From the cell containing the given text, extract its center point as [X, Y] coordinate. 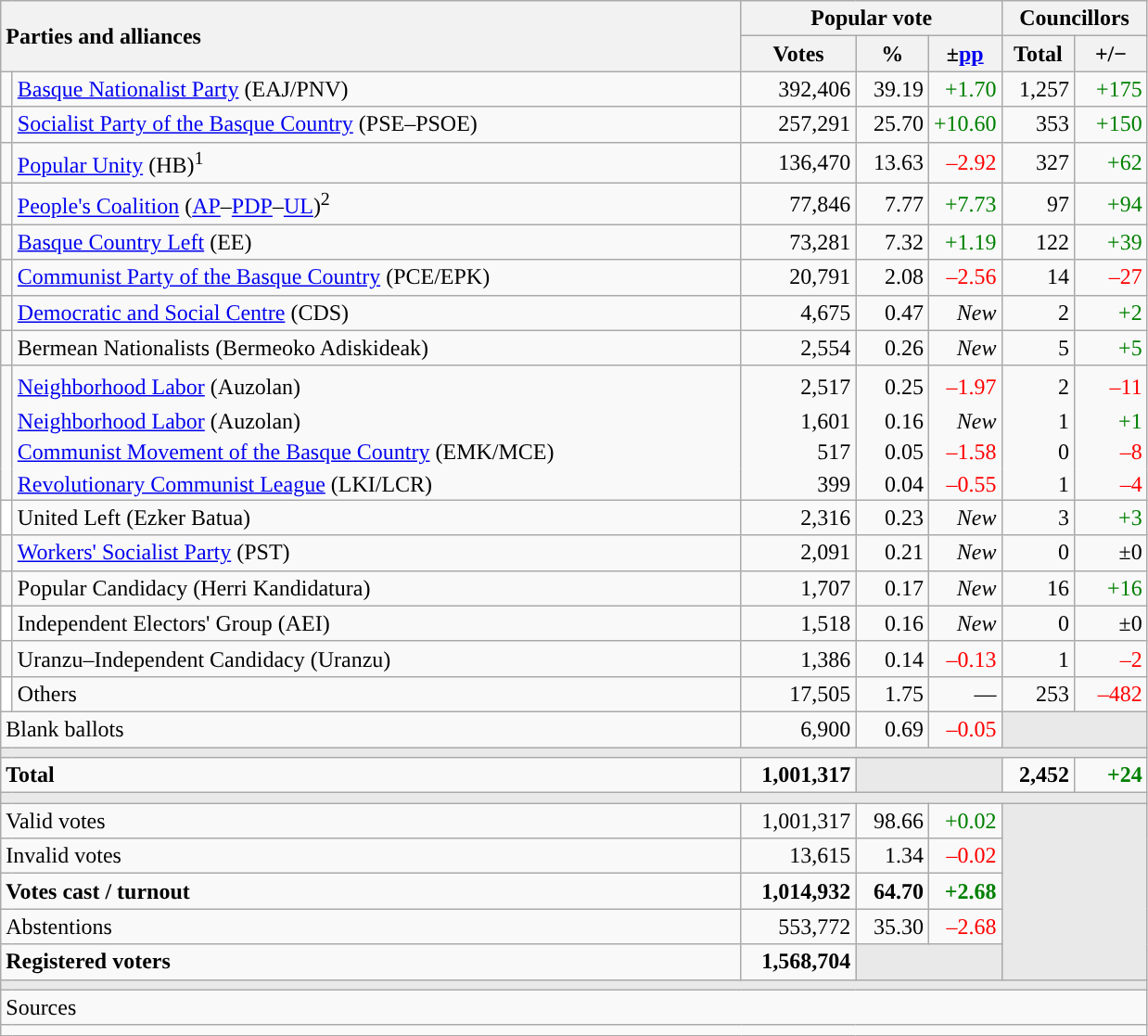
3 [1039, 518]
16 [1039, 588]
Abstentions [371, 927]
Popular Unity (HB)1 [376, 163]
+1 [1111, 422]
Votes cast / turnout [371, 891]
Basque Nationalist Party (EAJ/PNV) [376, 89]
+62 [1111, 163]
–2.92 [964, 163]
98.66 [892, 821]
Invalid votes [371, 856]
Valid votes [371, 821]
–2.56 [964, 277]
Democratic and Social Centre (CDS) [376, 313]
1,601 [798, 422]
Registered voters [371, 962]
7.77 [892, 204]
257,291 [798, 124]
Sources [574, 1007]
Independent Electors' Group (AEI) [376, 623]
13,615 [798, 856]
136,470 [798, 163]
% [892, 54]
Basque Country Left (EE) [376, 242]
Popular Candidacy (Herri Kandidatura) [376, 588]
Workers' Socialist Party (PST) [376, 553]
35.30 [892, 927]
+1.19 [964, 242]
–482 [1111, 694]
–0.55 [964, 484]
1.75 [892, 694]
4,675 [798, 313]
399 [798, 484]
6,900 [798, 729]
+5 [1111, 348]
353 [1039, 124]
United Left (Ezker Batua) [376, 518]
Councillors [1074, 19]
+16 [1111, 588]
Bermean Nationalists (Bermeoko Adiskideak) [376, 348]
13.63 [892, 163]
–27 [1111, 277]
327 [1039, 163]
Popular vote [872, 19]
0.05 [892, 453]
+3 [1111, 518]
2,091 [798, 553]
2.08 [892, 277]
+0.02 [964, 821]
–11 [1111, 386]
+2 [1111, 313]
1,014,932 [798, 891]
–0.13 [964, 659]
7.32 [892, 242]
±pp [964, 54]
0.04 [892, 484]
Socialist Party of the Basque Country (PSE–PSOE) [376, 124]
2,452 [1039, 775]
0.26 [892, 348]
122 [1039, 242]
1.34 [892, 856]
Communist Party of the Basque Country (PCE/EPK) [376, 277]
–8 [1111, 453]
2,517 [798, 386]
+1.70 [964, 89]
1,386 [798, 659]
0.23 [892, 518]
14 [1039, 277]
–4 [1111, 484]
0.69 [892, 729]
25.70 [892, 124]
0.21 [892, 553]
Blank ballots [371, 729]
39.19 [892, 89]
73,281 [798, 242]
1,568,704 [798, 962]
253 [1039, 694]
2,316 [798, 518]
+10.60 [964, 124]
1,707 [798, 588]
–1.97 [964, 386]
–1.58 [964, 453]
392,406 [798, 89]
+175 [1111, 89]
1,257 [1039, 89]
Uranzu–Independent Candidacy (Uranzu) [376, 659]
2,554 [798, 348]
Revolutionary Communist League (LKI/LCR) [376, 484]
+2.68 [964, 891]
Communist Movement of the Basque Country (EMK/MCE) [376, 453]
+39 [1111, 242]
+24 [1111, 775]
0.14 [892, 659]
20,791 [798, 277]
+150 [1111, 124]
+94 [1111, 204]
5 [1039, 348]
–2.68 [964, 927]
People's Coalition (AP–PDP–UL)2 [376, 204]
0.25 [892, 386]
77,846 [798, 204]
17,505 [798, 694]
— [964, 694]
64.70 [892, 891]
97 [1039, 204]
+/− [1111, 54]
–0.05 [964, 729]
+7.73 [964, 204]
553,772 [798, 927]
517 [798, 453]
–2 [1111, 659]
0.17 [892, 588]
0.47 [892, 313]
Parties and alliances [371, 36]
Others [376, 694]
Votes [798, 54]
1,518 [798, 623]
–0.02 [964, 856]
